Return (X, Y) of the center of cell containing provided text 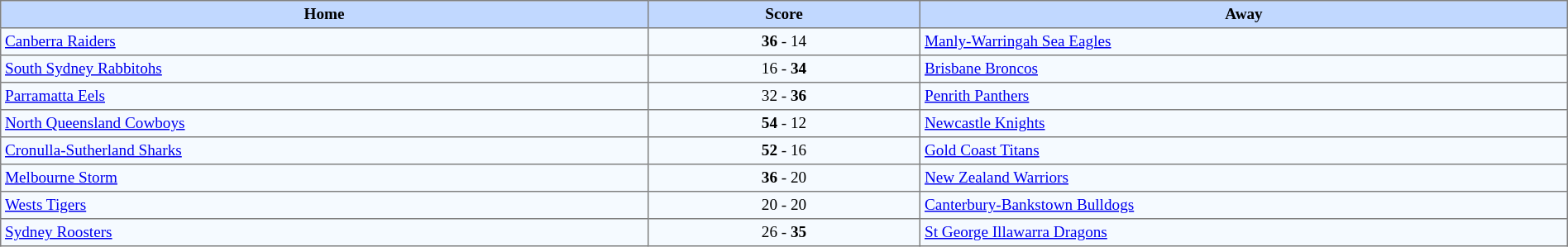
Gold Coast Titans (1244, 150)
36 - 20 (784, 178)
36 - 14 (784, 41)
Parramatta Eels (324, 96)
Wests Tigers (324, 205)
Score (784, 15)
New Zealand Warriors (1244, 178)
Penrith Panthers (1244, 96)
Melbourne Storm (324, 178)
Manly-Warringah Sea Eagles (1244, 41)
20 - 20 (784, 205)
Home (324, 15)
Brisbane Broncos (1244, 69)
52 - 16 (784, 150)
Canberra Raiders (324, 41)
Newcastle Knights (1244, 124)
26 - 35 (784, 233)
Away (1244, 15)
North Queensland Cowboys (324, 124)
Cronulla-Sutherland Sharks (324, 150)
54 - 12 (784, 124)
Canterbury-Bankstown Bulldogs (1244, 205)
St George Illawarra Dragons (1244, 233)
32 - 36 (784, 96)
16 - 34 (784, 69)
South Sydney Rabbitohs (324, 69)
Sydney Roosters (324, 233)
